Find where the given text appears and provide that cell's center as [x, y] coordinate. 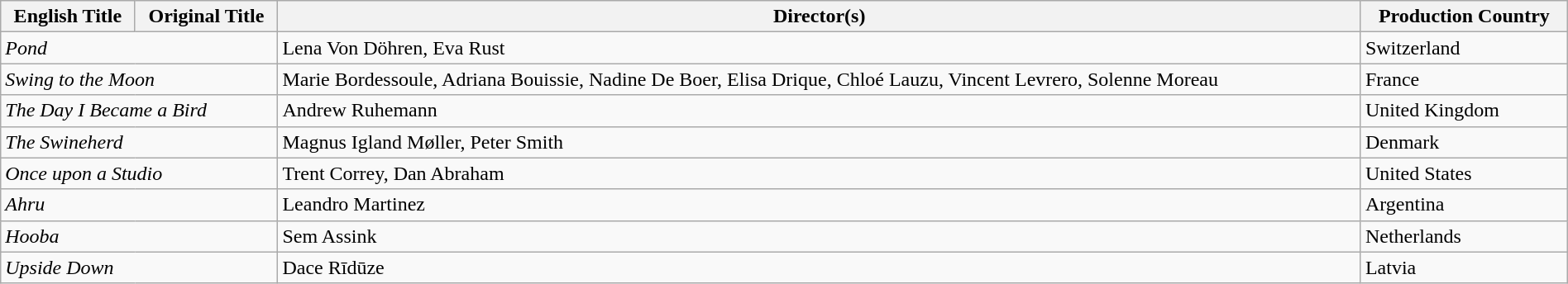
Marie Bordessoule, Adriana Bouissie, Nadine De Boer, Elisa Drique, Chloé Lauzu, Vincent Levrero, Solenne Moreau [820, 79]
United States [1464, 173]
Director(s) [820, 17]
Upside Down [139, 267]
Netherlands [1464, 236]
Once upon a Studio [139, 173]
Lena Von Döhren, Eva Rust [820, 48]
Sem Assink [820, 236]
United Kingdom [1464, 111]
Leandro Martinez [820, 205]
The Day I Became a Bird [139, 111]
France [1464, 79]
Swing to the Moon [139, 79]
Magnus Igland Møller, Peter Smith [820, 142]
Original Title [207, 17]
Ahru [139, 205]
Hooba [139, 236]
Trent Correy, Dan Abraham [820, 173]
Argentina [1464, 205]
The Swineherd [139, 142]
Switzerland [1464, 48]
Denmark [1464, 142]
Andrew Ruhemann [820, 111]
Pond [139, 48]
Latvia [1464, 267]
English Title [68, 17]
Production Country [1464, 17]
Dace Rīdūze [820, 267]
